Extract the [x, y] coordinate from the center of the cell holding the provided text.  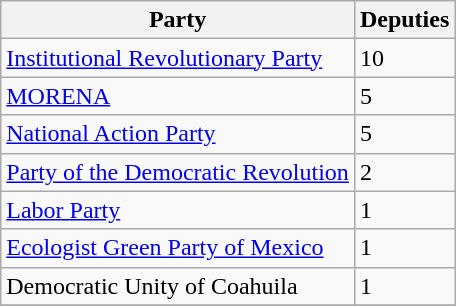
Democratic Unity of Coahuila [178, 286]
Party of the Democratic Revolution [178, 172]
Party [178, 20]
MORENA [178, 96]
Deputies [404, 20]
National Action Party [178, 134]
2 [404, 172]
Ecologist Green Party of Mexico [178, 248]
Labor Party [178, 210]
10 [404, 58]
Institutional Revolutionary Party [178, 58]
